Extract the (X, Y) coordinate from the center of the cell holding the provided text.  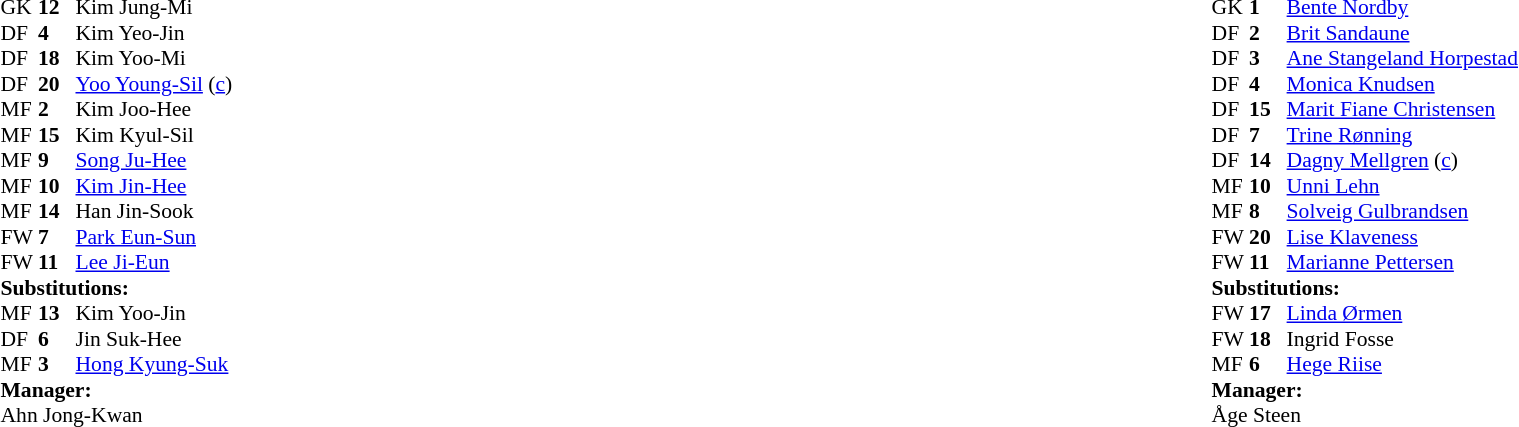
Kim Joo-Hee (154, 109)
Kim Jin-Hee (154, 186)
Brit Sandaune (1402, 33)
17 (1268, 313)
Kim Yeo-Jin (154, 33)
Jin Suk-Hee (154, 339)
8 (1268, 211)
Marianne Pettersen (1402, 263)
Hege Riise (1402, 365)
Hong Kyung-Suk (154, 365)
Yoo Young-Sil (c) (154, 84)
Linda Ørmen (1402, 313)
Kim Yoo-Jin (154, 313)
Han Jin-Sook (154, 211)
9 (57, 161)
Ingrid Fosse (1402, 339)
Lee Ji-Eun (154, 263)
Dagny Mellgren (c) (1402, 161)
13 (57, 313)
Song Ju-Hee (154, 161)
Lise Klaveness (1402, 237)
Kim Yoo-Mi (154, 59)
Park Eun-Sun (154, 237)
Kim Kyul-Sil (154, 135)
Unni Lehn (1402, 186)
Trine Rønning (1402, 135)
Marit Fiane Christensen (1402, 109)
Solveig Gulbrandsen (1402, 211)
Ane Stangeland Horpestad (1402, 59)
Monica Knudsen (1402, 84)
